From the cell containing the given text, extract its center point as (X, Y) coordinate. 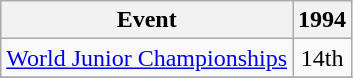
World Junior Championships (147, 58)
1994 (322, 20)
Event (147, 20)
14th (322, 58)
